Identify which cell holds the provided text, then report its (x, y) central coordinate. 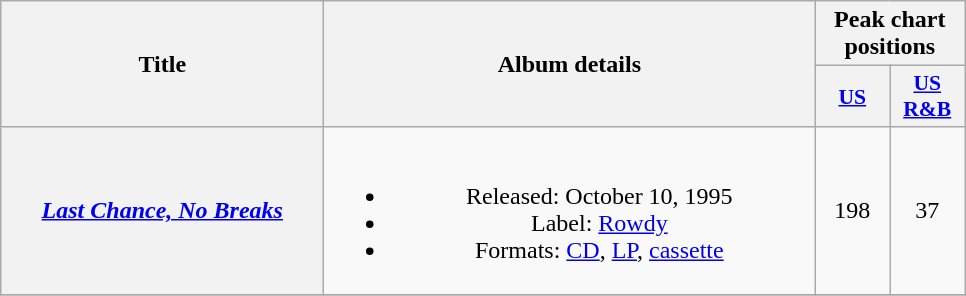
Released: October 10, 1995Label: RowdyFormats: CD, LP, cassette (570, 210)
Title (162, 64)
US (852, 96)
37 (928, 210)
Album details (570, 64)
USR&B (928, 96)
Peak chart positions (890, 34)
Last Chance, No Breaks (162, 210)
198 (852, 210)
